Pinpoint the cell where the given text exists, returning its (x, y) midpoint coordinate. 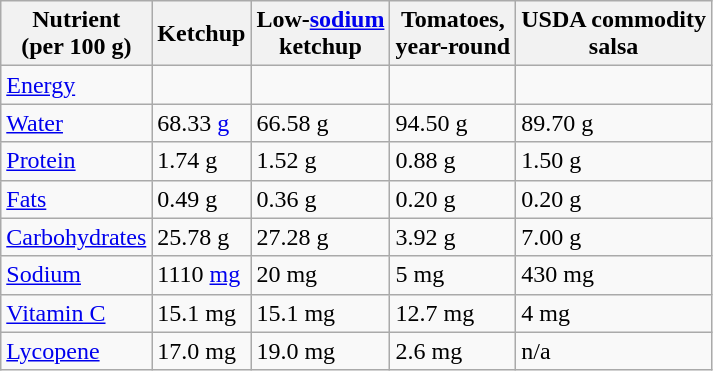
Vitamin C (76, 313)
5 mg (453, 275)
1.50 g (614, 161)
27.28 g (320, 237)
94.50 g (453, 123)
19.0 mg (320, 351)
USDA commoditysalsa (614, 34)
7.00 g (614, 237)
68.33 g (202, 123)
17.0 mg (202, 351)
430 mg (614, 275)
0.36 g (320, 199)
3.92 g (453, 237)
n/a (614, 351)
Nutrient(per 100 g) (76, 34)
0.49 g (202, 199)
Carbohydrates (76, 237)
1110 mg (202, 275)
Protein (76, 161)
Fats (76, 199)
Ketchup (202, 34)
Energy (76, 85)
Lycopene (76, 351)
2.6 mg (453, 351)
1.74 g (202, 161)
20 mg (320, 275)
89.70 g (614, 123)
1.52 g (320, 161)
66.58 g (320, 123)
12.7 mg (453, 313)
0.88 g (453, 161)
Sodium (76, 275)
4 mg (614, 313)
Tomatoes,year-round (453, 34)
25.78 g (202, 237)
Water (76, 123)
Low-sodiumketchup (320, 34)
